For the text-containing cell, return its midpoint in (X, Y) coordinate format. 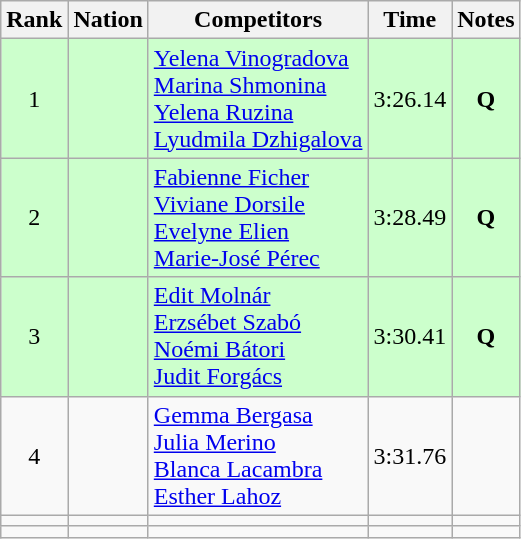
3:28.49 (410, 218)
1 (34, 98)
Yelena VinogradovaMarina ShmoninaYelena RuzinaLyudmila Dzhigalova (258, 98)
Nation (108, 20)
Rank (34, 20)
3:31.76 (410, 456)
Time (410, 20)
Edit MolnárErzsébet SzabóNoémi BátoriJudit Forgács (258, 336)
Competitors (258, 20)
2 (34, 218)
Fabienne FicherViviane DorsileEvelyne ElienMarie-José Pérec (258, 218)
Gemma BergasaJulia MerinoBlanca LacambraEsther Lahoz (258, 456)
3:26.14 (410, 98)
3:30.41 (410, 336)
4 (34, 456)
Notes (486, 20)
3 (34, 336)
